Search for the cell housing the specified text and yield its (x, y) center coordinate. 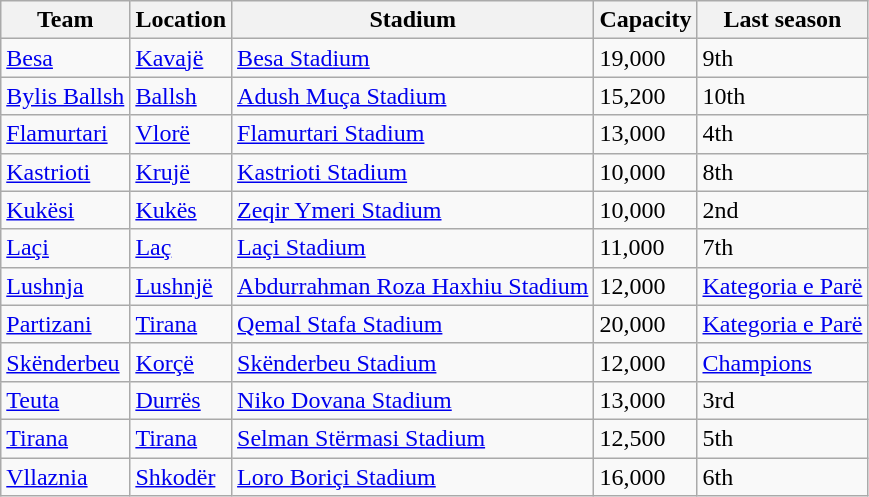
19,000 (646, 58)
20,000 (646, 324)
Team (66, 20)
Last season (782, 20)
Flamurtari Stadium (413, 134)
3rd (782, 400)
15,200 (646, 96)
Vllaznia (66, 477)
Durrës (181, 400)
Partizani (66, 324)
12,500 (646, 438)
16,000 (646, 477)
Kastrioti Stadium (413, 172)
Lushnjë (181, 286)
Vlorë (181, 134)
Bylis Ballsh (66, 96)
6th (782, 477)
7th (782, 248)
Stadium (413, 20)
Kavajë (181, 58)
Selman Stërmasi Stadium (413, 438)
Laçi (66, 248)
Krujë (181, 172)
2nd (782, 210)
Location (181, 20)
Skënderbeu (66, 362)
Adush Muça Stadium (413, 96)
Besa Stadium (413, 58)
10th (782, 96)
Besa (66, 58)
Kukës (181, 210)
Teuta (66, 400)
Skënderbeu Stadium (413, 362)
5th (782, 438)
Ballsh (181, 96)
Capacity (646, 20)
8th (782, 172)
Kukësi (66, 210)
Qemal Stafa Stadium (413, 324)
Laçi Stadium (413, 248)
11,000 (646, 248)
Zeqir Ymeri Stadium (413, 210)
Flamurtari (66, 134)
Korçë (181, 362)
Niko Dovana Stadium (413, 400)
Abdurrahman Roza Haxhiu Stadium (413, 286)
Champions (782, 362)
4th (782, 134)
Kastrioti (66, 172)
Shkodër (181, 477)
Laç (181, 248)
Loro Boriçi Stadium (413, 477)
9th (782, 58)
Lushnja (66, 286)
